Search for the cell housing the specified text and yield its (x, y) center coordinate. 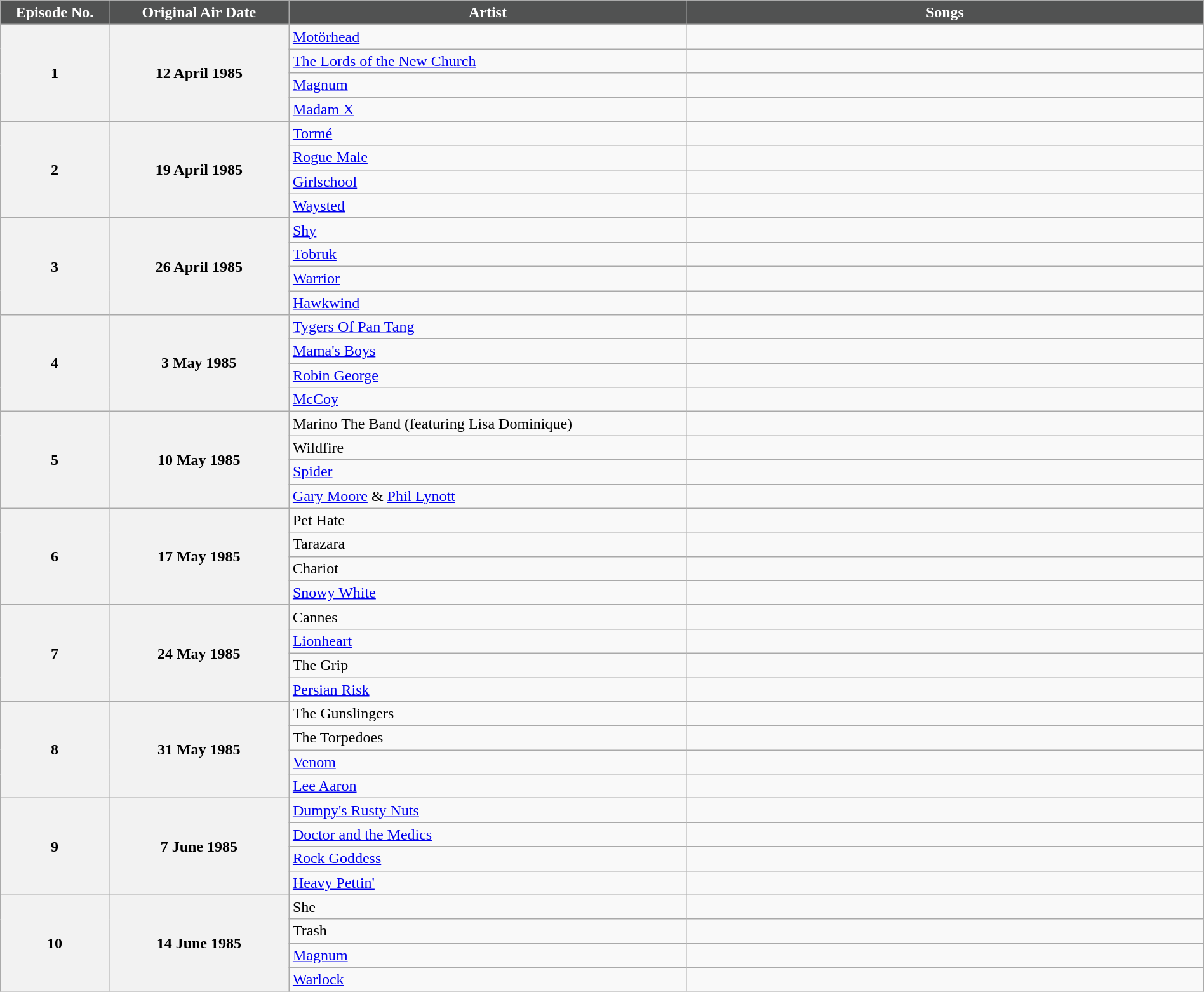
Tobruk (488, 254)
Dumpy's Rusty Nuts (488, 810)
Cannes (488, 617)
The Lords of the New Church (488, 61)
3 (55, 266)
19 April 1985 (199, 170)
Chariot (488, 568)
5 (55, 460)
12 April 1985 (199, 73)
McCoy (488, 399)
Warrior (488, 278)
The Grip (488, 665)
The Gunslingers (488, 714)
3 May 1985 (199, 363)
Songs (945, 13)
Tarazara (488, 544)
1 (55, 73)
Doctor and the Medics (488, 834)
Episode No. (55, 13)
7 June 1985 (199, 847)
Original Air Date (199, 13)
Mama's Boys (488, 351)
14 June 1985 (199, 943)
Rogue Male (488, 158)
Tormé (488, 133)
17 May 1985 (199, 556)
7 (55, 653)
31 May 1985 (199, 750)
Spider (488, 472)
2 (55, 170)
Motörhead (488, 37)
Venom (488, 762)
Rock Goddess (488, 859)
Wildfire (488, 448)
Heavy Pettin' (488, 883)
8 (55, 750)
10 (55, 943)
Madam X (488, 109)
24 May 1985 (199, 653)
Trash (488, 931)
Robin George (488, 375)
4 (55, 363)
Girlschool (488, 182)
Hawkwind (488, 303)
10 May 1985 (199, 460)
Lionheart (488, 641)
Tygers Of Pan Tang (488, 327)
Persian Risk (488, 689)
Marino The Band (featuring Lisa Dominique) (488, 424)
She (488, 907)
Shy (488, 230)
Pet Hate (488, 520)
The Torpedoes (488, 738)
Gary Moore & Phil Lynott (488, 496)
Snowy White (488, 593)
9 (55, 847)
Waysted (488, 206)
6 (55, 556)
Artist (488, 13)
Lee Aaron (488, 786)
Warlock (488, 979)
26 April 1985 (199, 266)
